Provide the [x, y] coordinate of the cell's center where the given text is located.  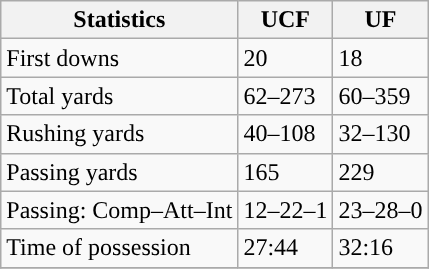
27:44 [286, 248]
32:16 [380, 248]
Statistics [120, 20]
UCF [286, 20]
Rushing yards [120, 134]
23–28–0 [380, 210]
229 [380, 172]
165 [286, 172]
62–273 [286, 96]
60–359 [380, 96]
Time of possession [120, 248]
UF [380, 20]
Passing yards [120, 172]
Total yards [120, 96]
40–108 [286, 134]
20 [286, 58]
18 [380, 58]
First downs [120, 58]
12–22–1 [286, 210]
Passing: Comp–Att–Int [120, 210]
32–130 [380, 134]
